Locate the cell with the specified text and output its (x, y) center coordinate. 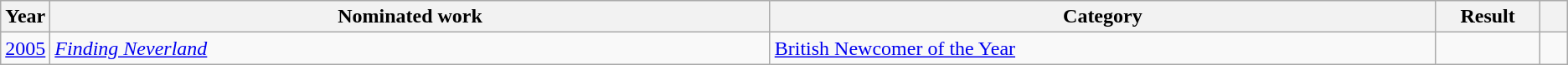
British Newcomer of the Year (1102, 48)
2005 (25, 48)
Category (1102, 17)
Nominated work (410, 17)
Finding Neverland (410, 48)
Result (1488, 17)
Year (25, 17)
